For the text-containing cell, return its midpoint in (x, y) coordinate format. 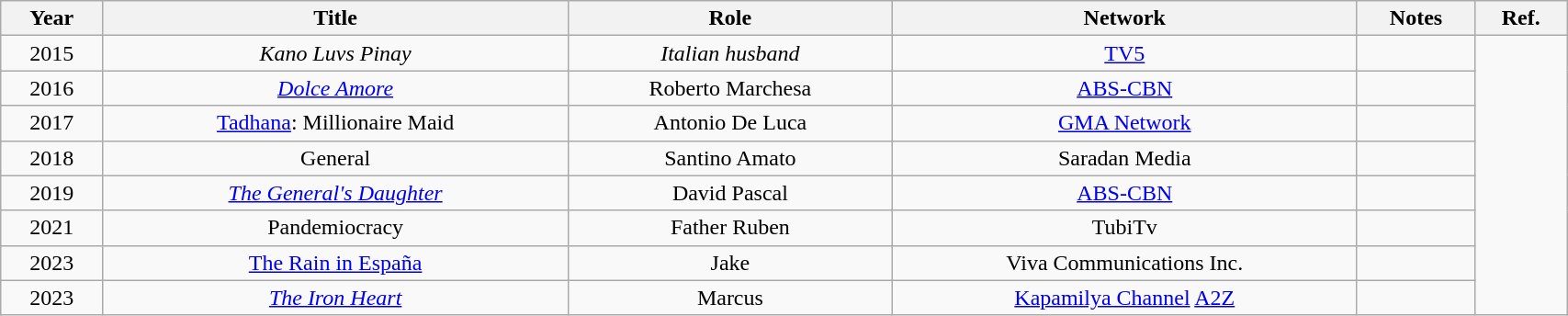
GMA Network (1124, 123)
2015 (51, 53)
2018 (51, 158)
Roberto Marchesa (729, 88)
TV5 (1124, 53)
General (336, 158)
The General's Daughter (336, 193)
Viva Communications Inc. (1124, 263)
2019 (51, 193)
2021 (51, 228)
Antonio De Luca (729, 123)
Pandemiocracy (336, 228)
TubiTv (1124, 228)
Father Ruben (729, 228)
Marcus (729, 298)
2017 (51, 123)
Italian husband (729, 53)
Year (51, 18)
Saradan Media (1124, 158)
Network (1124, 18)
Jake (729, 263)
The Iron Heart (336, 298)
Dolce Amore (336, 88)
The Rain in España (336, 263)
Kano Luvs Pinay (336, 53)
Role (729, 18)
2016 (51, 88)
Title (336, 18)
Santino Amato (729, 158)
Tadhana: Millionaire Maid (336, 123)
Ref. (1521, 18)
David Pascal (729, 193)
Notes (1416, 18)
Kapamilya Channel A2Z (1124, 298)
